Pinpoint the cell where the given text exists, returning its (x, y) midpoint coordinate. 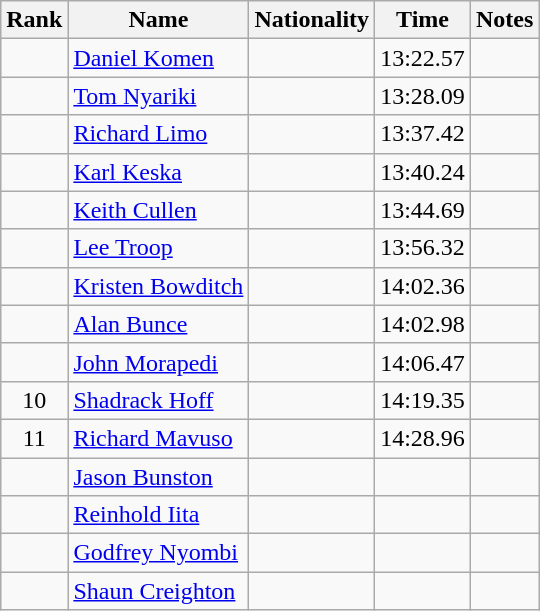
14:02.36 (423, 286)
Time (423, 20)
13:40.24 (423, 172)
Lee Troop (158, 248)
Shadrack Hoff (158, 400)
Jason Bunston (158, 477)
Richard Limo (158, 134)
11 (34, 438)
14:02.98 (423, 324)
Nationality (312, 20)
13:28.09 (423, 96)
10 (34, 400)
Rank (34, 20)
John Morapedi (158, 362)
Godfrey Nyombi (158, 553)
13:56.32 (423, 248)
Reinhold Iita (158, 515)
13:22.57 (423, 58)
Karl Keska (158, 172)
13:37.42 (423, 134)
14:06.47 (423, 362)
Keith Cullen (158, 210)
Tom Nyariki (158, 96)
14:28.96 (423, 438)
Name (158, 20)
Notes (504, 20)
Kristen Bowditch (158, 286)
14:19.35 (423, 400)
Daniel Komen (158, 58)
13:44.69 (423, 210)
Alan Bunce (158, 324)
Richard Mavuso (158, 438)
Shaun Creighton (158, 591)
